Return the (x, y) coordinate for the center point of the cell that contains the specified text.  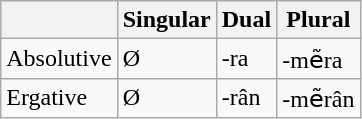
-mẽra (318, 59)
Singular (166, 20)
-rân (246, 98)
Dual (246, 20)
Ergative (59, 98)
Absolutive (59, 59)
-ra (246, 59)
Plural (318, 20)
-mẽrân (318, 98)
